Output the (x, y) coordinate of the center of the cell containing the given text.  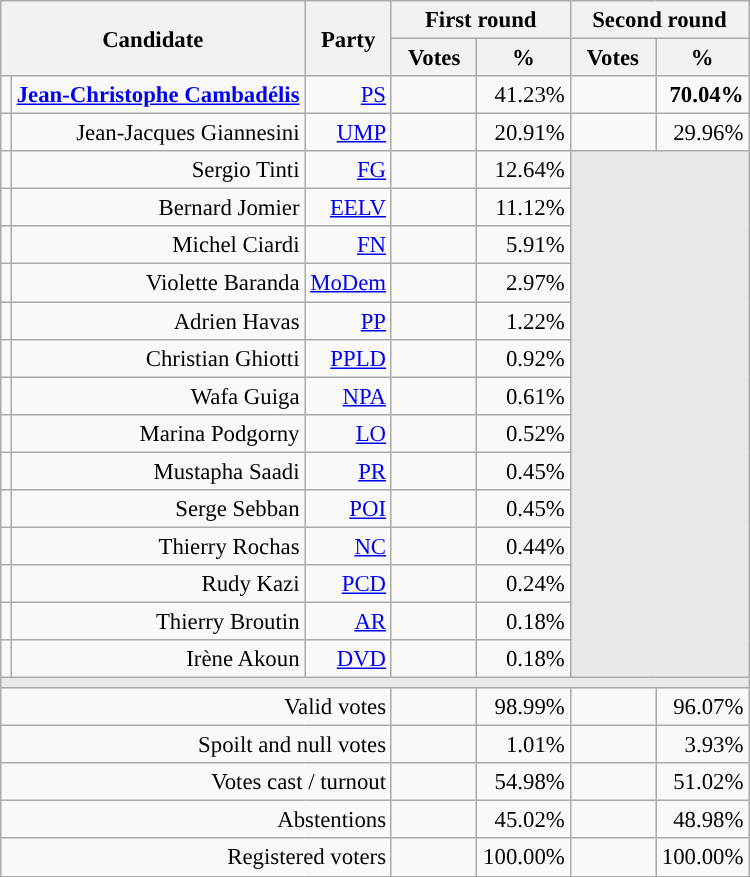
45.02% (524, 820)
PP (348, 321)
Jean-Jacques Giannesini (158, 133)
5.91% (524, 245)
0.44% (524, 546)
48.98% (702, 820)
41.23% (524, 95)
20.91% (524, 133)
51.02% (702, 782)
AR (348, 621)
Thierry Rochas (158, 546)
98.99% (524, 707)
0.52% (524, 433)
3.93% (702, 745)
EELV (348, 208)
Wafa Guiga (158, 396)
First round (480, 20)
NPA (348, 396)
0.24% (524, 584)
LO (348, 433)
PS (348, 95)
Marina Podgorny (158, 433)
Jean-Christophe Cambadélis (158, 95)
PCD (348, 584)
12.64% (524, 170)
PR (348, 471)
Mustapha Saadi (158, 471)
Spoilt and null votes (196, 745)
70.04% (702, 95)
Party (348, 38)
Sergio Tinti (158, 170)
Serge Sebban (158, 509)
Thierry Broutin (158, 621)
Abstentions (196, 820)
Bernard Jomier (158, 208)
0.61% (524, 396)
Christian Ghiotti (158, 358)
96.07% (702, 707)
2.97% (524, 283)
MoDem (348, 283)
Rudy Kazi (158, 584)
11.12% (524, 208)
Valid votes (196, 707)
Irène Akoun (158, 659)
Registered voters (196, 858)
Second round (660, 20)
Votes cast / turnout (196, 782)
POI (348, 509)
1.22% (524, 321)
PPLD (348, 358)
Adrien Havas (158, 321)
54.98% (524, 782)
UMP (348, 133)
DVD (348, 659)
FN (348, 245)
NC (348, 546)
Michel Ciardi (158, 245)
FG (348, 170)
Candidate (153, 38)
0.92% (524, 358)
Violette Baranda (158, 283)
29.96% (702, 133)
1.01% (524, 745)
